From the cell containing the given text, extract its center point as [X, Y] coordinate. 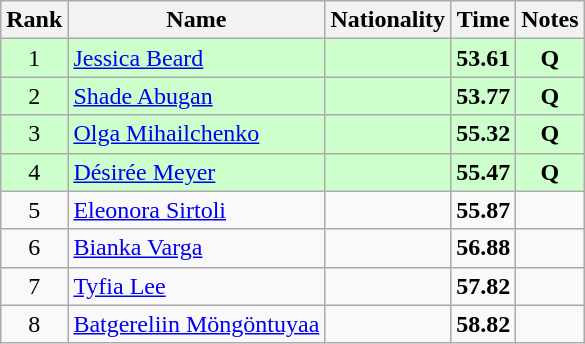
Eleonora Sirtoli [196, 210]
7 [34, 286]
6 [34, 248]
55.47 [484, 172]
Olga Mihailchenko [196, 134]
2 [34, 96]
Rank [34, 20]
Name [196, 20]
Désirée Meyer [196, 172]
56.88 [484, 248]
Jessica Beard [196, 58]
55.32 [484, 134]
4 [34, 172]
55.87 [484, 210]
Time [484, 20]
1 [34, 58]
8 [34, 324]
Bianka Varga [196, 248]
3 [34, 134]
Shade Abugan [196, 96]
53.61 [484, 58]
57.82 [484, 286]
Batgereliin Möngöntuyaa [196, 324]
Nationality [388, 20]
5 [34, 210]
58.82 [484, 324]
53.77 [484, 96]
Tyfia Lee [196, 286]
Notes [550, 20]
